Return (X, Y) of the center of cell containing provided text 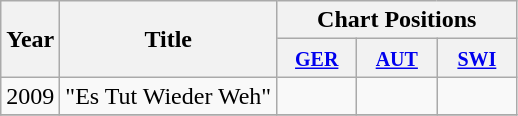
2009 (30, 96)
Chart Positions (397, 20)
GER (317, 58)
Title (168, 39)
Year (30, 39)
"Es Tut Wieder Weh" (168, 96)
SWI (477, 58)
AUT (397, 58)
